From the cell containing the given text, extract its center point as (X, Y) coordinate. 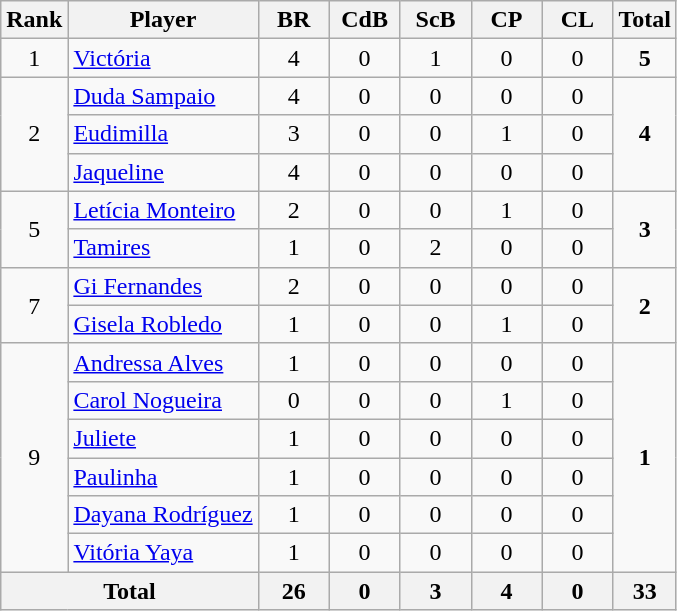
9 (34, 457)
Rank (34, 20)
Letícia Monteiro (163, 210)
Jaqueline (163, 172)
CdB (364, 20)
33 (645, 591)
Paulinha (163, 477)
CL (578, 20)
26 (294, 591)
Victória (163, 58)
Eudimilla (163, 134)
Andressa Alves (163, 362)
Vitória Yaya (163, 553)
Duda Sampaio (163, 96)
ScB (436, 20)
CP (506, 20)
7 (34, 305)
Gi Fernandes (163, 286)
Carol Nogueira (163, 400)
Juliete (163, 438)
Tamires (163, 248)
Dayana Rodríguez (163, 515)
BR (294, 20)
Gisela Robledo (163, 324)
Player (163, 20)
